Detect which cell encompasses the target text, then output its (X, Y) center coordinate. 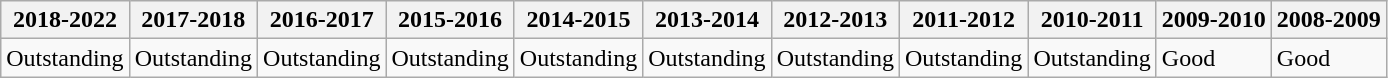
2015-2016 (450, 20)
2014-2015 (578, 20)
2016-2017 (322, 20)
2018-2022 (65, 20)
2008-2009 (1328, 20)
2010-2011 (1092, 20)
2013-2014 (707, 20)
2009-2010 (1214, 20)
2012-2013 (835, 20)
2011-2012 (963, 20)
2017-2018 (193, 20)
